Return [x, y] of the center of cell containing provided text 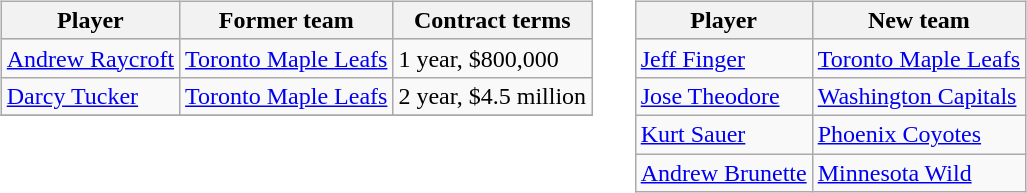
Andrew Raycroft [90, 58]
Washington Capitals [918, 96]
Kurt Sauer [724, 134]
Former team [286, 20]
2 year, $4.5 million [492, 96]
Jeff Finger [724, 58]
New team [918, 20]
Jose Theodore [724, 96]
Contract terms [492, 20]
Minnesota Wild [918, 173]
1 year, $800,000 [492, 58]
Darcy Tucker [90, 96]
Phoenix Coyotes [918, 134]
Andrew Brunette [724, 173]
